Determine the [X, Y] coordinate at the center of the cell enclosing the given text.  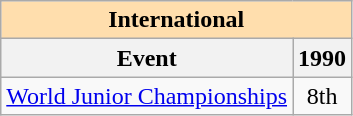
Event [147, 58]
International [176, 20]
1990 [322, 58]
World Junior Championships [147, 96]
8th [322, 96]
